Identify which cell holds the provided text, then report its (x, y) central coordinate. 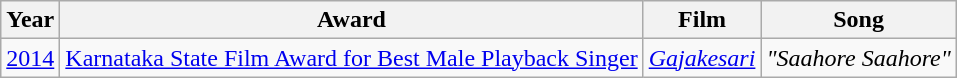
Year (30, 20)
Gajakesari (702, 58)
2014 (30, 58)
Film (702, 20)
Award (352, 20)
Karnataka State Film Award for Best Male Playback Singer (352, 58)
Song (858, 20)
"Saahore Saahore" (858, 58)
